For the text-containing cell, return its midpoint in (X, Y) coordinate format. 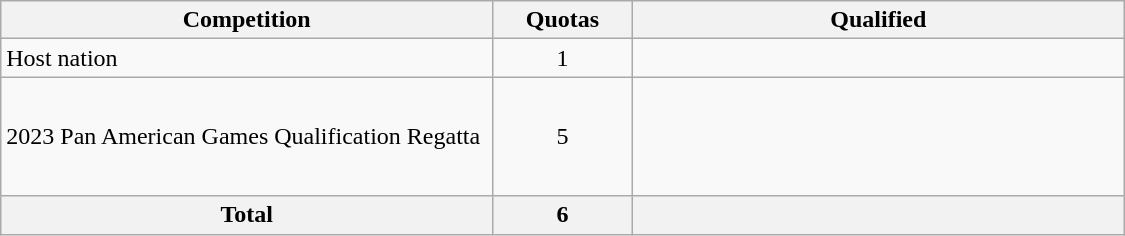
1 (563, 58)
Competition (247, 20)
Host nation (247, 58)
6 (563, 215)
5 (563, 136)
Quotas (563, 20)
2023 Pan American Games Qualification Regatta (247, 136)
Qualified (878, 20)
Total (247, 215)
